Locate the cell with the specified text and output its [x, y] center coordinate. 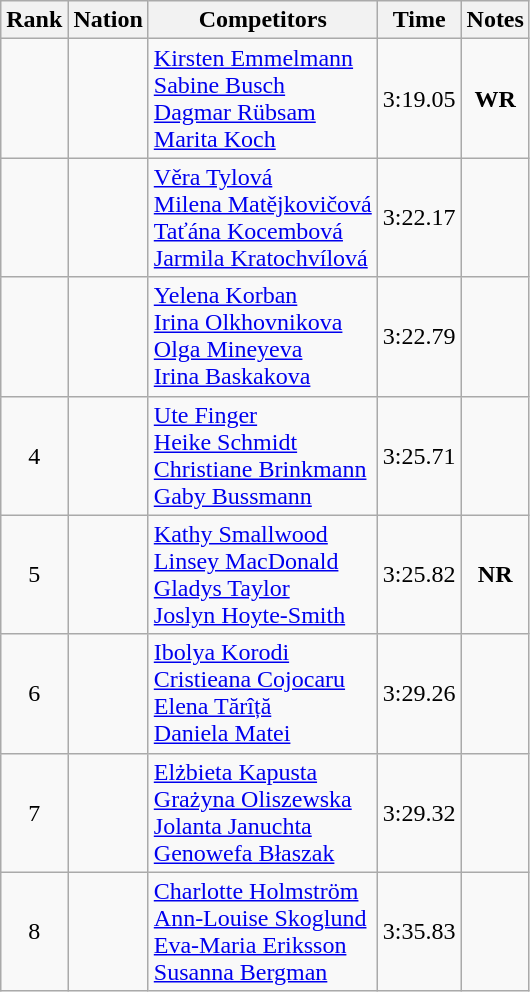
3:35.83 [419, 932]
3:22.79 [419, 336]
5 [34, 574]
Kirsten EmmelmannSabine BuschDagmar RübsamMarita Koch [262, 98]
3:19.05 [419, 98]
3:29.32 [419, 812]
6 [34, 694]
Rank [34, 20]
4 [34, 456]
3:22.17 [419, 218]
WR [495, 98]
3:29.26 [419, 694]
Charlotte HolmströmAnn-Louise SkoglundEva-Maria ErikssonSusanna Bergman [262, 932]
8 [34, 932]
Yelena KorbanIrina OlkhovnikovaOlga MineyevaIrina Baskakova [262, 336]
Nation [108, 20]
Notes [495, 20]
NR [495, 574]
3:25.71 [419, 456]
Ibolya KorodiCristieana CojocaruElena TărîțăDaniela Matei [262, 694]
3:25.82 [419, 574]
Ute FingerHeike SchmidtChristiane BrinkmannGaby Bussmann [262, 456]
Time [419, 20]
7 [34, 812]
Kathy SmallwoodLinsey MacDonaldGladys TaylorJoslyn Hoyte-Smith [262, 574]
Competitors [262, 20]
Elżbieta KapustaGrażyna OliszewskaJolanta JanuchtaGenowefa Błaszak [262, 812]
Věra TylováMilena MatějkovičováTaťána KocembováJarmila Kratochvílová [262, 218]
